From the cell containing the given text, extract its center point as [x, y] coordinate. 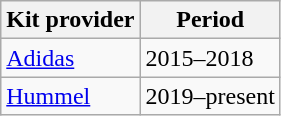
2019–present [210, 96]
Adidas [70, 58]
Hummel [70, 96]
Period [210, 20]
Kit provider [70, 20]
2015–2018 [210, 58]
